Determine the [x, y] coordinate at the center of the cell enclosing the given text.  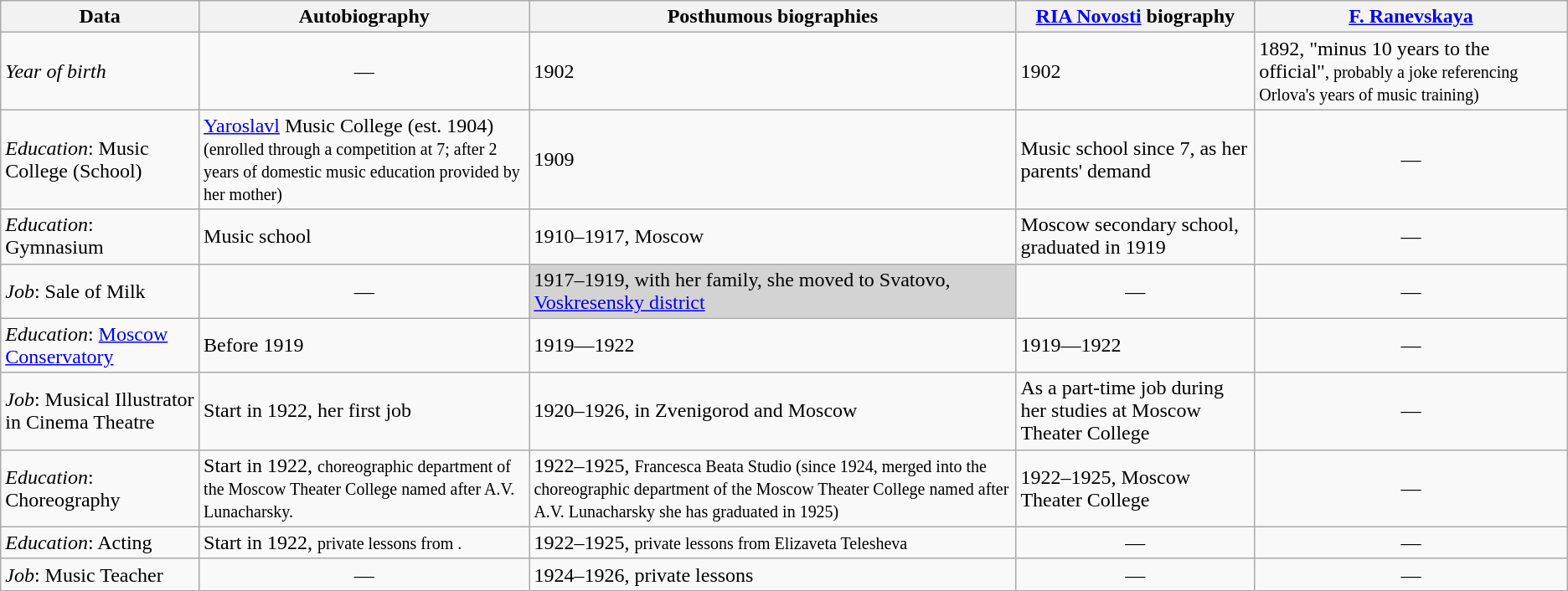
1922–1925, private lessons from Elizaveta Telesheva [772, 542]
Music school [364, 236]
Education: Music College (School) [101, 159]
Education: Gymnasium [101, 236]
Job: Musical Illustrator in Cinema Theatre [101, 411]
1909 [772, 159]
1922–1925, Moscow Theater College [1136, 488]
Music school since 7, as her parents' demand [1136, 159]
1920–1926, in Zvenigorod and Moscow [772, 411]
Posthumous biographies [772, 17]
As a part-time job during her studies at Moscow Theater College [1136, 411]
Data [101, 17]
Job: Music Teacher [101, 574]
Start in 1922, private lessons from . [364, 542]
1917–1919, with her family, she moved to Svatovo, Voskresensky district [772, 291]
Before 1919 [364, 345]
F. Ranevskaya [1411, 17]
1924–1926, private lessons [772, 574]
1892, "minus 10 years to the official", probably a joke referencing Orlova's years of music training) [1411, 71]
Start in 1922, choreographic department of the Moscow Theater College named after A.V. Lunacharsky. [364, 488]
Education: Acting [101, 542]
Moscow secondary school, graduated in 1919 [1136, 236]
Year of birth [101, 71]
Start in 1922, her first job [364, 411]
Job: Sale of Milk [101, 291]
Education: Moscow Conservatory [101, 345]
Education: Choreography [101, 488]
RIA Novosti biography [1136, 17]
Yaroslavl Music College (est. 1904) (enrolled through a competition at 7; after 2 years of domestic music education provided by her mother) [364, 159]
1910–1917, Moscow [772, 236]
Autobiography [364, 17]
